Extract the (X, Y) coordinate from the center of the cell holding the provided text.  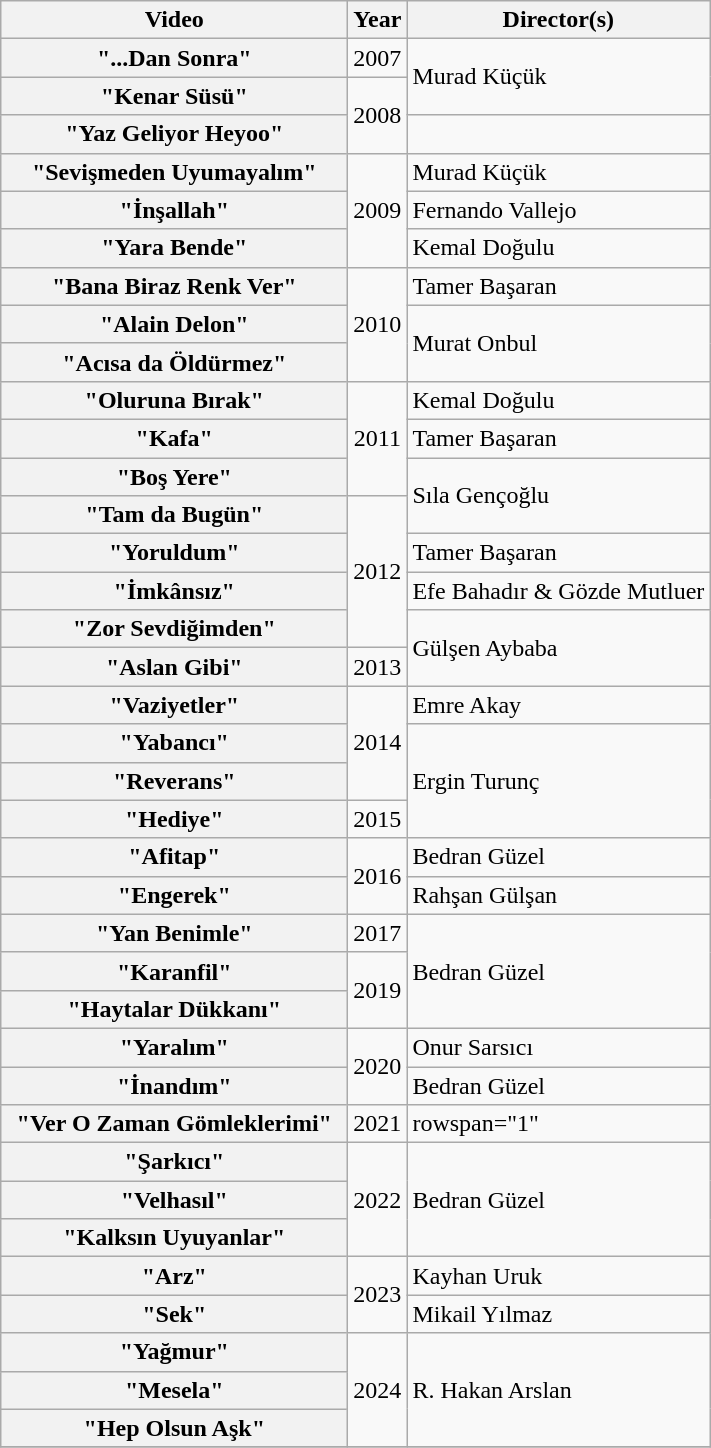
Year (378, 20)
"İnandım" (174, 1085)
"Boş Yere" (174, 477)
2016 (378, 876)
"...Dan Sonra" (174, 58)
Sıla Gençoğlu (558, 496)
"Vaziyetler" (174, 705)
"Yağmur" (174, 1352)
"İnşallah" (174, 210)
Video (174, 20)
Mikail Yılmaz (558, 1314)
"Kalksın Uyuyanlar" (174, 1238)
Fernando Vallejo (558, 210)
Gülşen Aybaba (558, 648)
rowspan="1" (558, 1124)
"Oluruna Bırak" (174, 400)
Ergin Turunç (558, 781)
"Sevişmeden Uyumayalım" (174, 172)
"Sek" (174, 1314)
"Yara Bende" (174, 248)
"Kenar Süsü" (174, 96)
"Alain Delon" (174, 324)
"Haytalar Dükkanı" (174, 1009)
Onur Sarsıcı (558, 1047)
"Karanfil" (174, 971)
2012 (378, 572)
2022 (378, 1200)
"Arz" (174, 1276)
"Yoruldum" (174, 553)
2019 (378, 990)
"Reverans" (174, 781)
R. Hakan Arslan (558, 1390)
2007 (378, 58)
"Afitap" (174, 857)
"Hep Olsun Aşk" (174, 1428)
2008 (378, 115)
"Kafa" (174, 438)
2014 (378, 743)
2009 (378, 210)
"Mesela" (174, 1390)
Murat Onbul (558, 343)
"İmkânsız" (174, 591)
"Yan Benimle" (174, 933)
"Bana Biraz Renk Ver" (174, 286)
Rahşan Gülşan (558, 895)
2023 (378, 1295)
2011 (378, 438)
2024 (378, 1390)
Kayhan Uruk (558, 1276)
"Engerek" (174, 895)
2013 (378, 667)
2017 (378, 933)
Efe Bahadır & Gözde Mutluer (558, 591)
2020 (378, 1066)
"Acısa da Öldürmez" (174, 362)
Director(s) (558, 20)
"Hediye" (174, 819)
"Zor Sevdiğimden" (174, 629)
"Velhasıl" (174, 1200)
"Tam da Bugün" (174, 515)
2010 (378, 324)
"Yabancı" (174, 743)
"Yaralım" (174, 1047)
Emre Akay (558, 705)
2021 (378, 1124)
2015 (378, 819)
"Şarkıcı" (174, 1162)
"Ver O Zaman Gömleklerimi" (174, 1124)
"Aslan Gibi" (174, 667)
"Yaz Geliyor Heyoo" (174, 134)
